Return the [x, y] coordinate for the center point of the cell that contains the specified text.  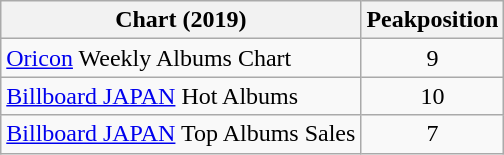
Peakposition [432, 20]
Oricon Weekly Albums Chart [181, 58]
Chart (2019) [181, 20]
10 [432, 96]
7 [432, 134]
Billboard JAPAN Hot Albums [181, 96]
Billboard JAPAN Top Albums Sales [181, 134]
9 [432, 58]
